Capture the cell that displays the provided text and extract its [X, Y] central coordinate. 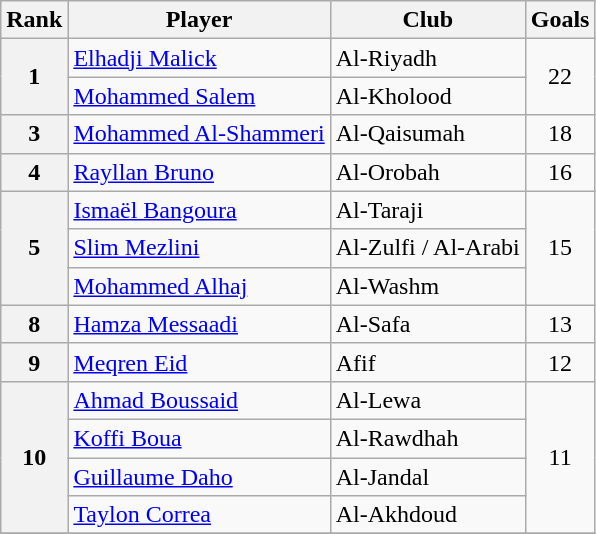
Al-Rawdhah [428, 438]
4 [34, 172]
Rank [34, 20]
Koffi Boua [199, 438]
Goals [560, 20]
Al-Kholood [428, 96]
Al-Washm [428, 286]
Mohammed Alhaj [199, 286]
Rayllan Bruno [199, 172]
15 [560, 248]
10 [34, 457]
18 [560, 134]
13 [560, 324]
8 [34, 324]
Al-Riyadh [428, 58]
16 [560, 172]
Afif [428, 362]
3 [34, 134]
Al-Qaisumah [428, 134]
Al-Safa [428, 324]
5 [34, 248]
11 [560, 457]
Player [199, 20]
Guillaume Daho [199, 477]
12 [560, 362]
Al-Orobah [428, 172]
Mohammed Al-Shammeri [199, 134]
Al-Taraji [428, 210]
Elhadji Malick [199, 58]
Slim Mezlini [199, 248]
Mohammed Salem [199, 96]
9 [34, 362]
Ismaël Bangoura [199, 210]
Al-Akhdoud [428, 515]
Ahmad Boussaid [199, 400]
Taylon Correa [199, 515]
Meqren Eid [199, 362]
22 [560, 77]
Hamza Messaadi [199, 324]
Al-Lewa [428, 400]
Club [428, 20]
Al-Jandal [428, 477]
1 [34, 77]
Al-Zulfi / Al-Arabi [428, 248]
